Find where the given text appears and provide that cell's center as (x, y) coordinate. 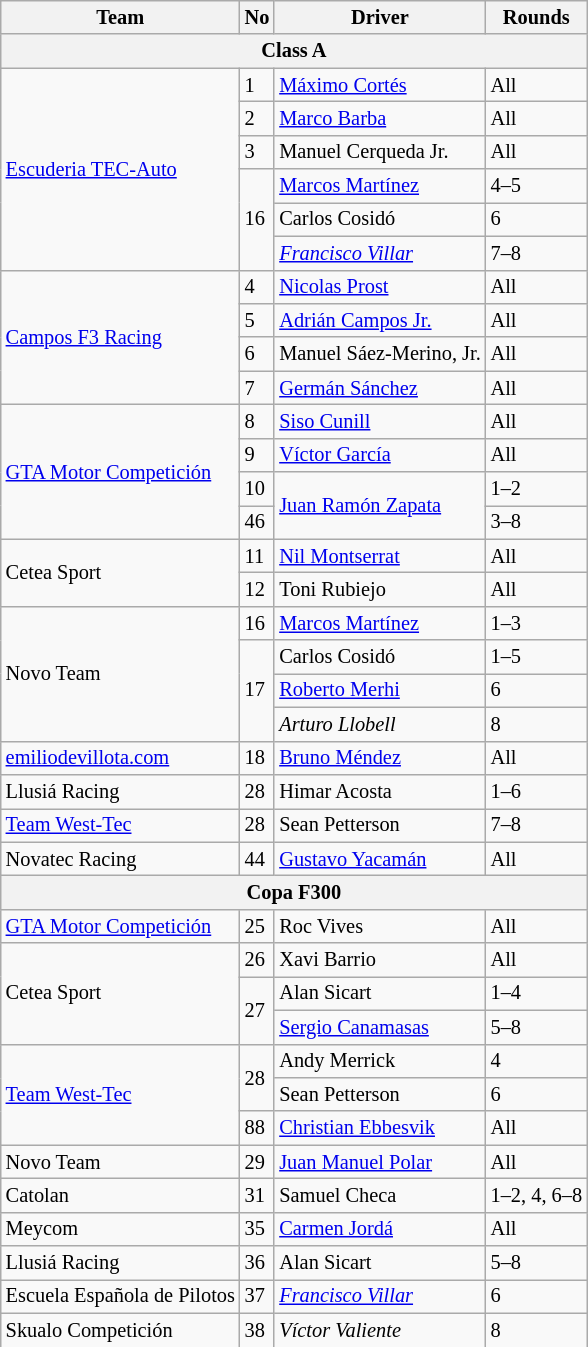
Germán Sánchez (380, 388)
Campos F3 Racing (120, 338)
88 (258, 1128)
25 (258, 926)
Juan Ramón Zapata (380, 506)
1–5 (536, 657)
9 (258, 455)
Meycom (120, 1229)
Siso Cunill (380, 421)
5 (258, 320)
7 (258, 388)
Escuderia TEC-Auto (120, 169)
Manuel Cerqueda Jr. (380, 152)
Nil Montserrat (380, 556)
35 (258, 1229)
Team (120, 17)
Máximo Cortés (380, 85)
Escuela Española de Pilotos (120, 1296)
3–8 (536, 522)
Juan Manuel Polar (380, 1162)
Roc Vives (380, 926)
12 (258, 589)
1–6 (536, 791)
Rounds (536, 17)
Catolan (120, 1195)
1–2, 4, 6–8 (536, 1195)
46 (258, 522)
Adrián Campos Jr. (380, 320)
Driver (380, 17)
36 (258, 1263)
1–4 (536, 993)
No (258, 17)
29 (258, 1162)
Samuel Checa (380, 1195)
Christian Ebbesvik (380, 1128)
Sergio Canamasas (380, 1027)
31 (258, 1195)
Víctor García (380, 455)
26 (258, 960)
Carmen Jordá (380, 1229)
Copa F300 (294, 892)
27 (258, 1010)
Manuel Sáez-Merino, Jr. (380, 354)
Skualo Competición (120, 1330)
37 (258, 1296)
3 (258, 152)
1 (258, 85)
Nicolas Prost (380, 287)
Toni Rubiejo (380, 589)
2 (258, 118)
38 (258, 1330)
1–2 (536, 489)
emiliodevillota.com (120, 758)
Class A (294, 51)
1–3 (536, 623)
17 (258, 690)
4–5 (536, 186)
Xavi Barrio (380, 960)
Roberto Merhi (380, 690)
Andy Merrick (380, 1061)
Arturo Llobell (380, 724)
Marco Barba (380, 118)
10 (258, 489)
18 (258, 758)
11 (258, 556)
Víctor Valiente (380, 1330)
Gustavo Yacamán (380, 859)
44 (258, 859)
Bruno Méndez (380, 758)
Novatec Racing (120, 859)
Himar Acosta (380, 791)
